For the text-containing cell, return its midpoint in [x, y] coordinate format. 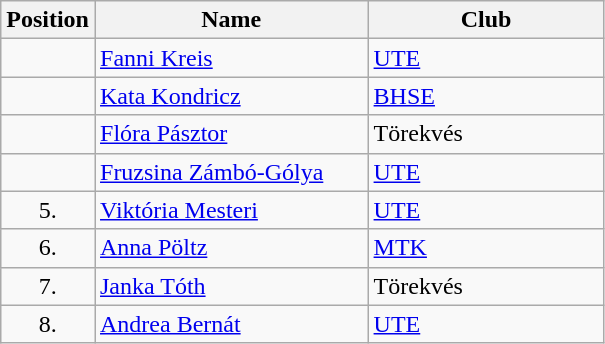
Fanni Kreis [231, 58]
Fruzsina Zámbó-Gólya [231, 172]
5. [48, 210]
Club [486, 20]
Janka Tóth [231, 286]
6. [48, 248]
Viktória Mesteri [231, 210]
Andrea Bernát [231, 324]
BHSE [486, 96]
Kata Kondricz [231, 96]
8. [48, 324]
Anna Pöltz [231, 248]
7. [48, 286]
MTK [486, 248]
Name [231, 20]
Position [48, 20]
Flóra Pásztor [231, 134]
